From the cell containing the given text, extract its center point as [x, y] coordinate. 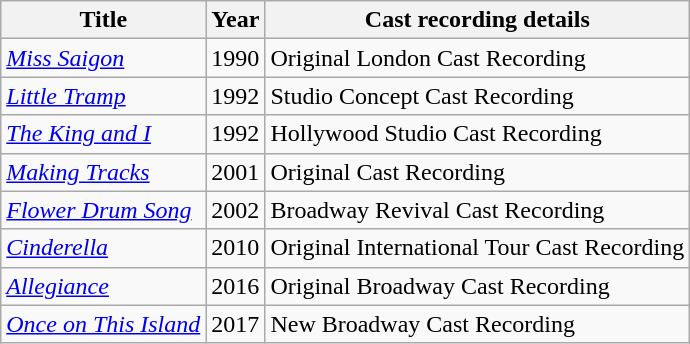
Allegiance [104, 286]
2001 [236, 172]
2017 [236, 324]
Flower Drum Song [104, 210]
Original International Tour Cast Recording [478, 248]
Making Tracks [104, 172]
2002 [236, 210]
Little Tramp [104, 96]
Hollywood Studio Cast Recording [478, 134]
Original London Cast Recording [478, 58]
New Broadway Cast Recording [478, 324]
2016 [236, 286]
Broadway Revival Cast Recording [478, 210]
Year [236, 20]
The King and I [104, 134]
Original Cast Recording [478, 172]
Cast recording details [478, 20]
1990 [236, 58]
Studio Concept Cast Recording [478, 96]
Cinderella [104, 248]
Miss Saigon [104, 58]
Once on This Island [104, 324]
2010 [236, 248]
Original Broadway Cast Recording [478, 286]
Title [104, 20]
